From the cell containing the given text, extract its center point as [x, y] coordinate. 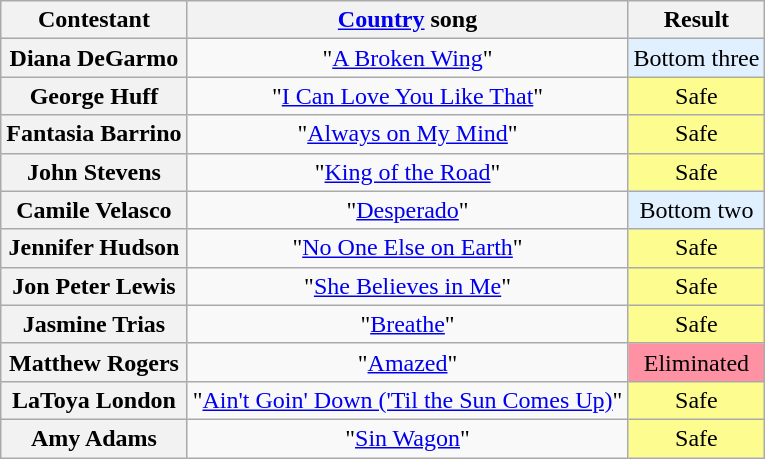
"Amazed" [408, 362]
Fantasia Barrino [94, 134]
"A Broken Wing" [408, 58]
"She Believes in Me" [408, 286]
Result [696, 20]
Camile Velasco [94, 210]
"Desperado" [408, 210]
Amy Adams [94, 438]
"Always on My Mind" [408, 134]
"Ain't Goin' Down ('Til the Sun Comes Up)" [408, 400]
Contestant [94, 20]
Diana DeGarmo [94, 58]
"Breathe" [408, 324]
Jennifer Hudson [94, 248]
"King of the Road" [408, 172]
Eliminated [696, 362]
"I Can Love You Like That" [408, 96]
Jasmine Trias [94, 324]
Bottom two [696, 210]
LaToya London [94, 400]
"Sin Wagon" [408, 438]
Country song [408, 20]
Jon Peter Lewis [94, 286]
George Huff [94, 96]
"No One Else on Earth" [408, 248]
Matthew Rogers [94, 362]
John Stevens [94, 172]
Bottom three [696, 58]
